From the cell containing the given text, extract its center point as (X, Y) coordinate. 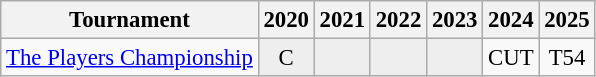
2022 (398, 20)
2023 (455, 20)
C (286, 58)
T54 (567, 58)
2024 (511, 20)
2021 (342, 20)
CUT (511, 58)
Tournament (130, 20)
The Players Championship (130, 58)
2025 (567, 20)
2020 (286, 20)
